Output the (X, Y) coordinate of the center of the cell containing the given text.  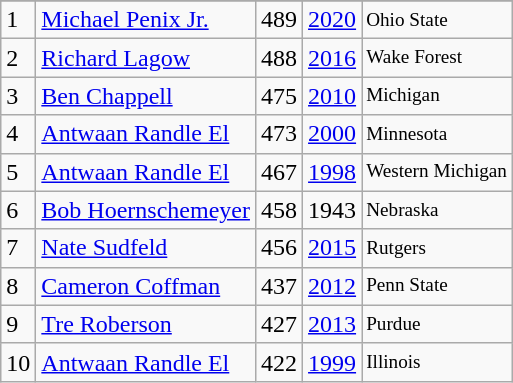
2016 (332, 58)
Tre Roberson (146, 324)
Michael Penix Jr. (146, 20)
8 (18, 286)
2010 (332, 96)
3 (18, 96)
Illinois (437, 362)
Richard Lagow (146, 58)
Wake Forest (437, 58)
4 (18, 134)
458 (278, 210)
5 (18, 172)
Ben Chappell (146, 96)
437 (278, 286)
Nate Sudfeld (146, 248)
473 (278, 134)
2015 (332, 248)
427 (278, 324)
1999 (332, 362)
Rutgers (437, 248)
489 (278, 20)
2 (18, 58)
Penn State (437, 286)
Michigan (437, 96)
467 (278, 172)
10 (18, 362)
Bob Hoernschemeyer (146, 210)
6 (18, 210)
1998 (332, 172)
7 (18, 248)
2012 (332, 286)
475 (278, 96)
Ohio State (437, 20)
Cameron Coffman (146, 286)
488 (278, 58)
Purdue (437, 324)
2000 (332, 134)
Nebraska (437, 210)
9 (18, 324)
456 (278, 248)
1 (18, 20)
2013 (332, 324)
422 (278, 362)
1943 (332, 210)
Minnesota (437, 134)
2020 (332, 20)
Western Michigan (437, 172)
